Locate the cell with the specified text and output its [X, Y] center coordinate. 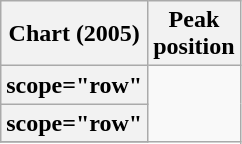
Peakposition [194, 34]
Chart (2005) [74, 34]
